Extract the (x, y) coordinate from the center of the cell holding the provided text.  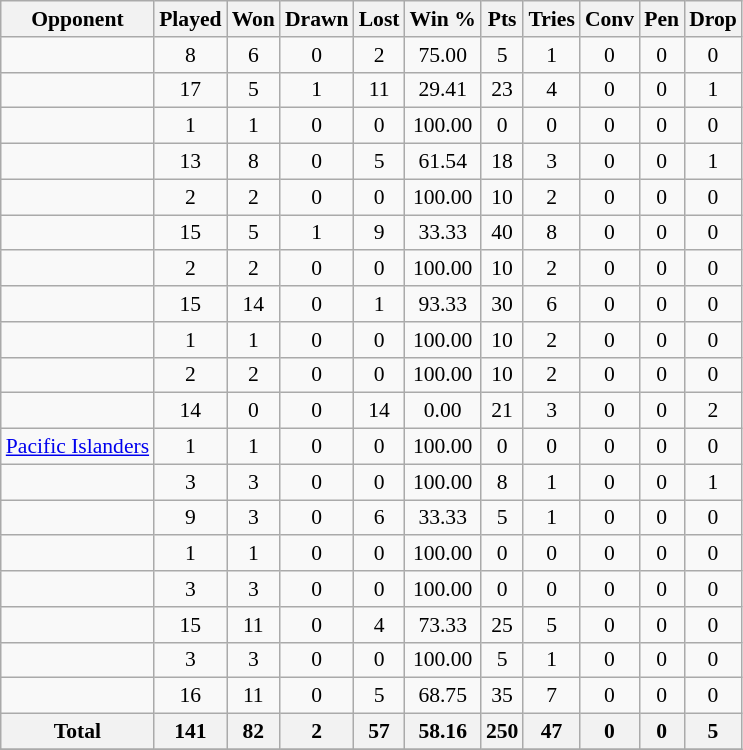
Win % (443, 19)
Lost (380, 19)
40 (502, 233)
57 (380, 732)
47 (551, 732)
Pacific Islanders (78, 447)
Drop (713, 19)
Won (254, 19)
Drawn (317, 19)
21 (502, 411)
Tries (551, 19)
23 (502, 90)
82 (254, 732)
73.33 (443, 625)
61.54 (443, 162)
Pen (662, 19)
58.16 (443, 732)
30 (502, 304)
0.00 (443, 411)
16 (190, 696)
25 (502, 625)
93.33 (443, 304)
29.41 (443, 90)
Played (190, 19)
Pts (502, 19)
Total (78, 732)
141 (190, 732)
13 (190, 162)
17 (190, 90)
Conv (610, 19)
18 (502, 162)
250 (502, 732)
7 (551, 696)
Opponent (78, 19)
75.00 (443, 55)
68.75 (443, 696)
35 (502, 696)
